For the text-containing cell, return its midpoint in [x, y] coordinate format. 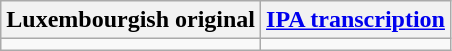
IPA transcription [356, 20]
Luxembourgish original [131, 20]
